Search for the cell housing the specified text and yield its (x, y) center coordinate. 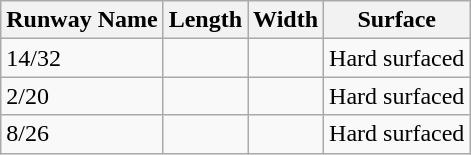
Surface (397, 20)
2/20 (82, 96)
8/26 (82, 134)
Length (205, 20)
Width (286, 20)
14/32 (82, 58)
Runway Name (82, 20)
